Output the (X, Y) coordinate of the center of the cell containing the given text.  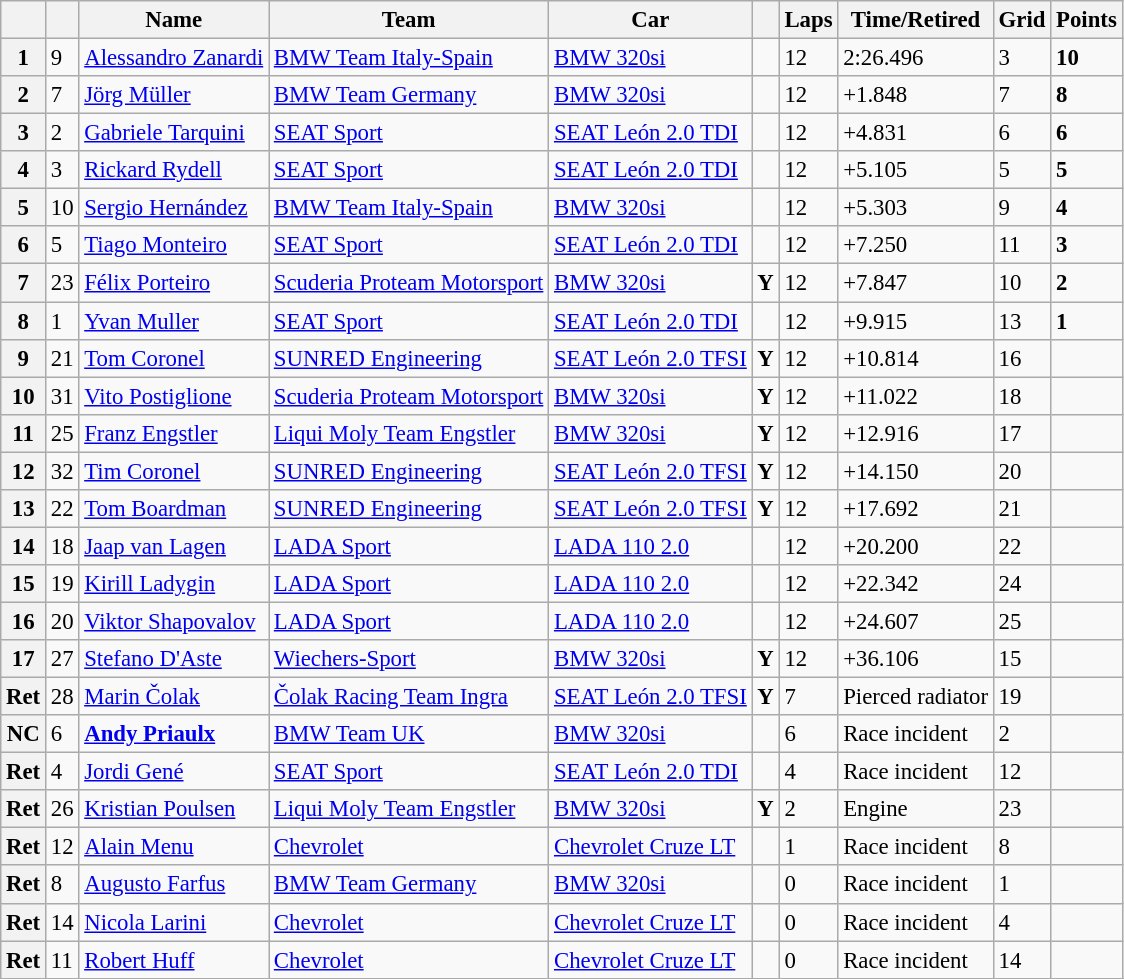
+5.303 (916, 208)
+17.692 (916, 509)
24 (1022, 584)
Andy Priaulx (174, 734)
Félix Porteiro (174, 283)
Alain Menu (174, 847)
+22.342 (916, 584)
Team (409, 20)
+9.915 (916, 321)
+10.814 (916, 358)
+36.106 (916, 659)
BMW Team UK (409, 734)
+7.250 (916, 245)
Jaap van Lagen (174, 546)
Gabriele Tarquini (174, 133)
+1.848 (916, 95)
Augusto Farfus (174, 885)
+4.831 (916, 133)
Tiago Monteiro (174, 245)
Laps (808, 20)
Vito Postiglione (174, 396)
Name (174, 20)
Jörg Müller (174, 95)
NC (24, 734)
Points (1086, 20)
Grid (1022, 20)
Sergio Hernández (174, 208)
Viktor Shapovalov (174, 621)
Yvan Muller (174, 321)
Čolak Racing Team Ingra (409, 697)
Kirill Ladygin (174, 584)
Robert Huff (174, 960)
Car (650, 20)
Kristian Poulsen (174, 809)
Marin Čolak (174, 697)
+5.105 (916, 170)
27 (62, 659)
+14.150 (916, 471)
+12.916 (916, 433)
28 (62, 697)
Wiechers-Sport (409, 659)
2:26.496 (916, 58)
Stefano D'Aste (174, 659)
Tim Coronel (174, 471)
+24.607 (916, 621)
+20.200 (916, 546)
+11.022 (916, 396)
32 (62, 471)
31 (62, 396)
Pierced radiator (916, 697)
+7.847 (916, 283)
Engine (916, 809)
Alessandro Zanardi (174, 58)
Nicola Larini (174, 922)
Tom Coronel (174, 358)
Tom Boardman (174, 509)
Jordi Gené (174, 772)
Time/Retired (916, 20)
26 (62, 809)
Franz Engstler (174, 433)
Rickard Rydell (174, 170)
